Output the (x, y) coordinate of the center of the cell containing the given text.  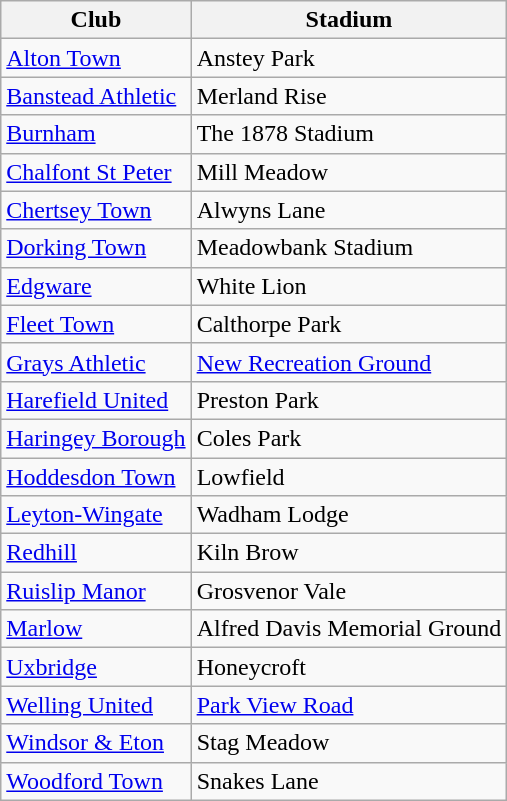
Coles Park (349, 438)
Edgware (96, 286)
Wadham Lodge (349, 515)
Meadowbank Stadium (349, 248)
Merland Rise (349, 96)
Woodford Town (96, 781)
Mill Meadow (349, 172)
Park View Road (349, 705)
Anstey Park (349, 58)
Leyton-Wingate (96, 515)
Welling United (96, 705)
Uxbridge (96, 667)
Ruislip Manor (96, 591)
Club (96, 20)
Preston Park (349, 400)
Banstead Athletic (96, 96)
Chertsey Town (96, 210)
Hoddesdon Town (96, 477)
Burnham (96, 134)
Kiln Brow (349, 553)
Lowfield (349, 477)
White Lion (349, 286)
Haringey Borough (96, 438)
The 1878 Stadium (349, 134)
Chalfont St Peter (96, 172)
Dorking Town (96, 248)
Stag Meadow (349, 743)
Fleet Town (96, 324)
Harefield United (96, 400)
Windsor & Eton (96, 743)
Alwyns Lane (349, 210)
Calthorpe Park (349, 324)
Honeycroft (349, 667)
Grays Athletic (96, 362)
Snakes Lane (349, 781)
Alton Town (96, 58)
Grosvenor Vale (349, 591)
Redhill (96, 553)
New Recreation Ground (349, 362)
Alfred Davis Memorial Ground (349, 629)
Stadium (349, 20)
Marlow (96, 629)
